Provide the (X, Y) coordinate of the cell's center where the given text is located.  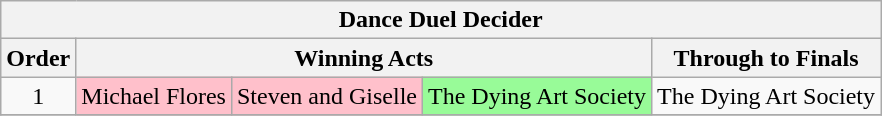
Dance Duel Decider (441, 20)
Through to Finals (766, 58)
Winning Acts (364, 58)
Order (38, 58)
Michael Flores (154, 96)
Steven and Giselle (326, 96)
1 (38, 96)
